Extract the [X, Y] coordinate from the center of the cell holding the provided text.  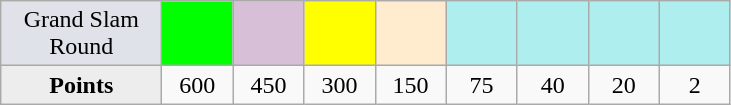
600 [198, 85]
2 [694, 85]
40 [552, 85]
300 [340, 85]
Grand Slam Round [82, 34]
Points [82, 85]
150 [410, 85]
75 [482, 85]
20 [624, 85]
450 [268, 85]
